Provide the [x, y] coordinate of the cell's center where the given text is located.  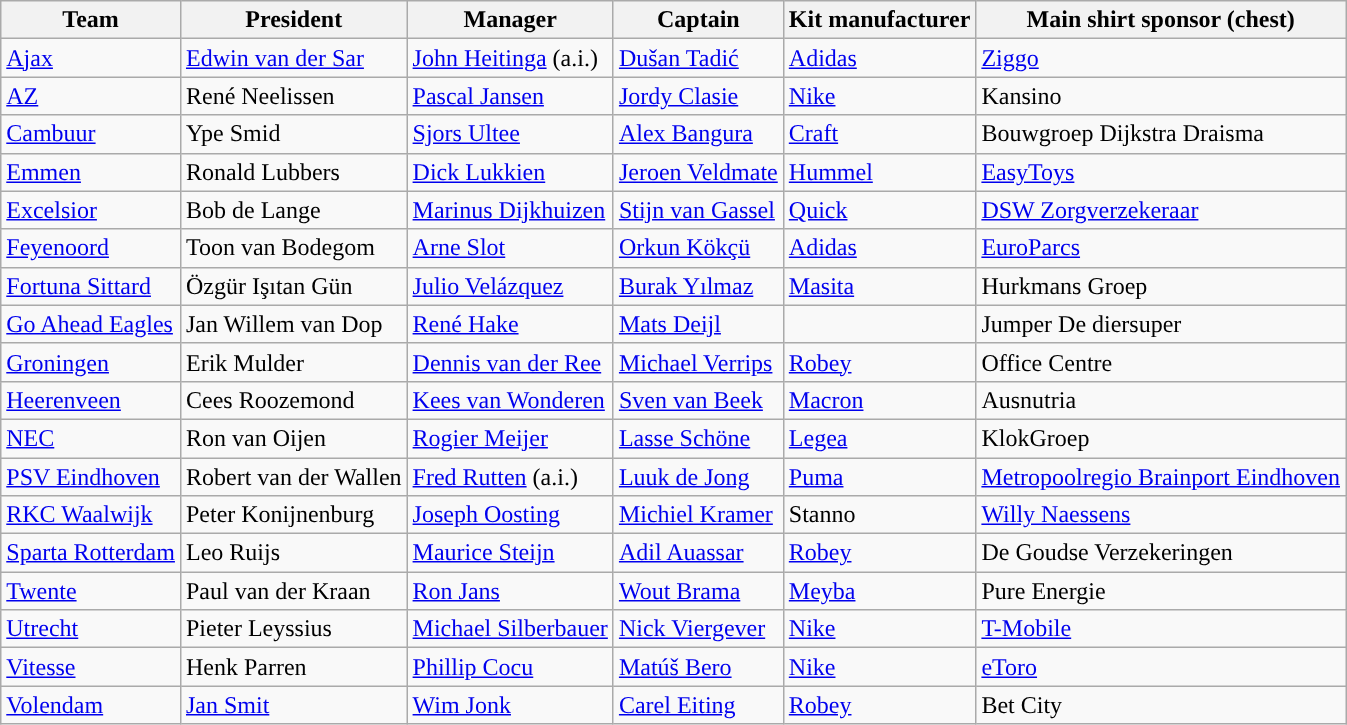
Carel Eiting [698, 705]
Julio Velázquez [510, 286]
President [294, 20]
Ziggo [1161, 58]
Pascal Jansen [510, 96]
Jumper De diersuper [1161, 324]
Pieter Leyssius [294, 629]
Erik Mulder [294, 362]
Robert van der Wallen [294, 477]
Ron Jans [510, 591]
René Neelissen [294, 96]
Heerenveen [91, 400]
Phillip Cocu [510, 667]
Lasse Schöne [698, 438]
Main shirt sponsor (chest) [1161, 20]
Özgür Işıtan Gün [294, 286]
Ron van Oijen [294, 438]
Paul van der Kraan [294, 591]
Legea [880, 438]
Go Ahead Eagles [91, 324]
Volendam [91, 705]
Vitesse [91, 667]
Michiel Kramer [698, 515]
Excelsior [91, 210]
Willy Naessens [1161, 515]
Office Centre [1161, 362]
Dick Lukkien [510, 172]
Burak Yılmaz [698, 286]
Manager [510, 20]
Michael Silberbauer [510, 629]
Cambuur [91, 134]
Utrecht [91, 629]
Wout Brama [698, 591]
Joseph Oosting [510, 515]
Luuk de Jong [698, 477]
Leo Ruijs [294, 553]
Adil Auassar [698, 553]
Jeroen Veldmate [698, 172]
Sven van Beek [698, 400]
Arne Slot [510, 248]
AZ [91, 96]
Rogier Meijer [510, 438]
Marinus Dijkhuizen [510, 210]
Craft [880, 134]
KlokGroep [1161, 438]
Hurkmans Groep [1161, 286]
Orkun Kökçü [698, 248]
T-Mobile [1161, 629]
Peter Konijnenburg [294, 515]
Jan Willem van Dop [294, 324]
Kit manufacturer [880, 20]
Captain [698, 20]
Kansino [1161, 96]
Stijn van Gassel [698, 210]
Macron [880, 400]
Ype Smid [294, 134]
Quick [880, 210]
Team [91, 20]
EuroParcs [1161, 248]
Mats Deijl [698, 324]
Henk Parren [294, 667]
EasyToys [1161, 172]
Sparta Rotterdam [91, 553]
De Goudse Verzekeringen [1161, 553]
Edwin van der Sar [294, 58]
Bouwgroep Dijkstra Draisma [1161, 134]
DSW Zorgverzekeraar [1161, 210]
Emmen [91, 172]
Sjors Ultee [510, 134]
Michael Verrips [698, 362]
Meyba [880, 591]
Cees Roozemond [294, 400]
PSV Eindhoven [91, 477]
Maurice Steijn [510, 553]
John Heitinga (a.i.) [510, 58]
Dennis van der Ree [510, 362]
Jordy Clasie [698, 96]
Stanno [880, 515]
Toon van Bodegom [294, 248]
Ajax [91, 58]
Fortuna Sittard [91, 286]
Bob de Lange [294, 210]
Ausnutria [1161, 400]
Masita [880, 286]
Groningen [91, 362]
Alex Bangura [698, 134]
Nick Viergever [698, 629]
NEC [91, 438]
Puma [880, 477]
Hummel [880, 172]
RKC Waalwijk [91, 515]
Pure Energie [1161, 591]
Fred Rutten (a.i.) [510, 477]
Feyenoord [91, 248]
René Hake [510, 324]
Bet City [1161, 705]
Ronald Lubbers [294, 172]
Twente [91, 591]
Kees van Wonderen [510, 400]
Metropoolregio Brainport Eindhoven [1161, 477]
Matúš Bero [698, 667]
Dušan Tadić [698, 58]
eToro [1161, 667]
Wim Jonk [510, 705]
Jan Smit [294, 705]
